Extract the (x, y) coordinate from the center of the cell holding the provided text.  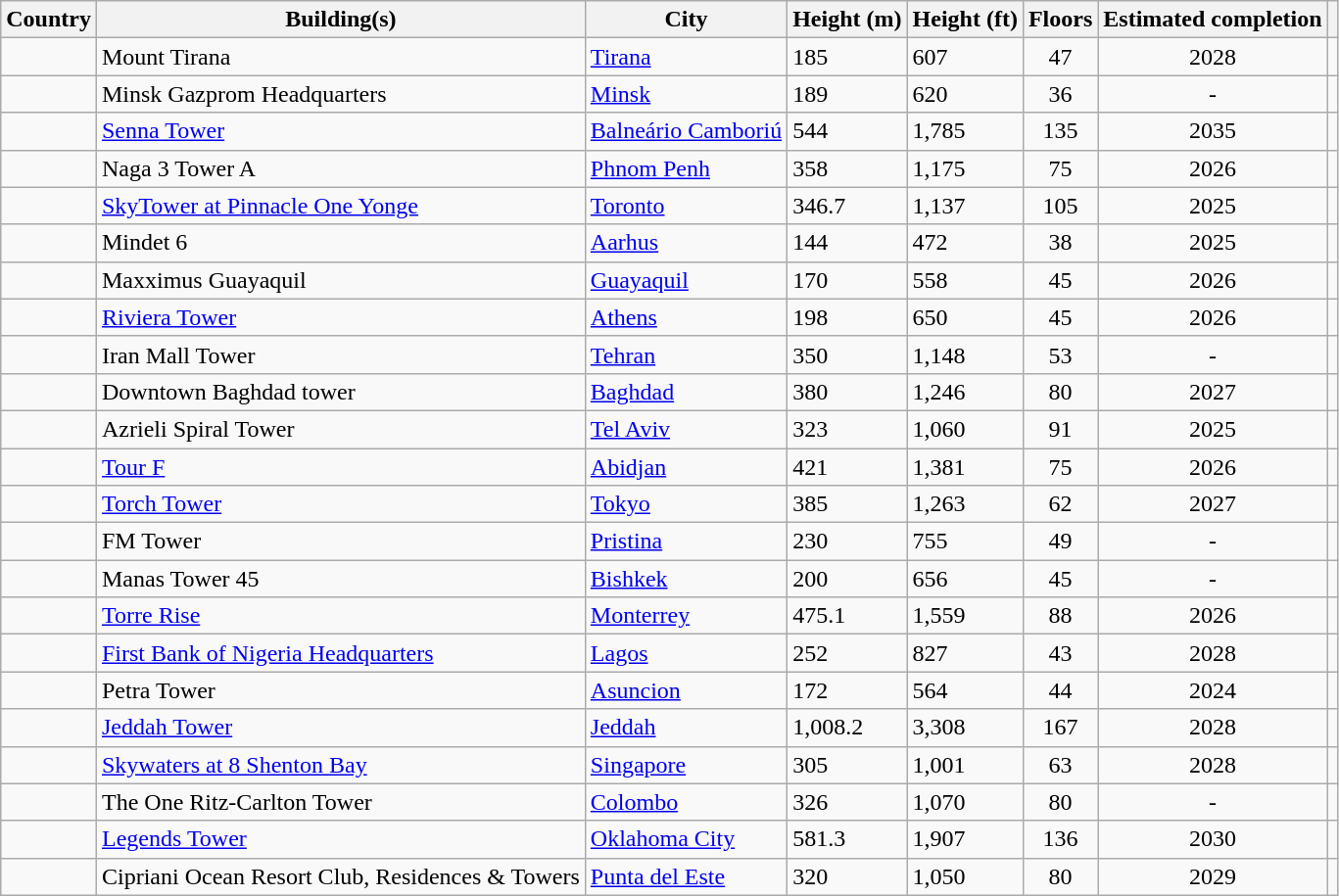
581.3 (847, 839)
Height (m) (847, 20)
656 (965, 579)
38 (1060, 243)
1,907 (965, 839)
47 (1060, 57)
Tokyo (686, 504)
185 (847, 57)
1,246 (965, 392)
Tour F (341, 467)
City (686, 20)
200 (847, 579)
Skywaters at 8 Shenton Bay (341, 765)
167 (1060, 728)
Punta del Este (686, 876)
421 (847, 467)
320 (847, 876)
620 (965, 94)
1,050 (965, 876)
Oklahoma City (686, 839)
Downtown Baghdad tower (341, 392)
FM Tower (341, 542)
Singapore (686, 765)
The One Ritz-Carlton Tower (341, 802)
Naga 3 Tower A (341, 168)
230 (847, 542)
Torre Rise (341, 616)
Bishkek (686, 579)
475.1 (847, 616)
326 (847, 802)
172 (847, 690)
105 (1060, 206)
49 (1060, 542)
Minsk (686, 94)
43 (1060, 653)
650 (965, 317)
1,008.2 (847, 728)
544 (847, 131)
564 (965, 690)
Riviera Tower (341, 317)
91 (1060, 429)
Mount Tirana (341, 57)
252 (847, 653)
Tel Aviv (686, 429)
Cipriani Ocean Resort Club, Residences & Towers (341, 876)
558 (965, 280)
1,559 (965, 616)
Tehran (686, 354)
385 (847, 504)
44 (1060, 690)
2035 (1213, 131)
Estimated completion (1213, 20)
350 (847, 354)
Colombo (686, 802)
First Bank of Nigeria Headquarters (341, 653)
472 (965, 243)
1,070 (965, 802)
Petra Tower (341, 690)
170 (847, 280)
1,148 (965, 354)
136 (1060, 839)
Balneário Camboriú (686, 131)
Pristina (686, 542)
305 (847, 765)
755 (965, 542)
Toronto (686, 206)
62 (1060, 504)
358 (847, 168)
323 (847, 429)
Building(s) (341, 20)
144 (847, 243)
Legends Tower (341, 839)
2024 (1213, 690)
1,381 (965, 467)
Guayaquil (686, 280)
198 (847, 317)
135 (1060, 131)
Azrieli Spiral Tower (341, 429)
Minsk Gazprom Headquarters (341, 94)
Tirana (686, 57)
Athens (686, 317)
36 (1060, 94)
Senna Tower (341, 131)
1,785 (965, 131)
1,137 (965, 206)
88 (1060, 616)
1,175 (965, 168)
1,001 (965, 765)
Jeddah (686, 728)
607 (965, 57)
53 (1060, 354)
63 (1060, 765)
Maxximus Guayaquil (341, 280)
1,060 (965, 429)
2030 (1213, 839)
Mindet 6 (341, 243)
Lagos (686, 653)
Aarhus (686, 243)
Manas Tower 45 (341, 579)
346.7 (847, 206)
1,263 (965, 504)
Asuncion (686, 690)
Floors (1060, 20)
3,308 (965, 728)
2029 (1213, 876)
Phnom Penh (686, 168)
Baghdad (686, 392)
827 (965, 653)
Torch Tower (341, 504)
380 (847, 392)
189 (847, 94)
Country (49, 20)
Monterrey (686, 616)
SkyTower at Pinnacle One Yonge (341, 206)
Height (ft) (965, 20)
Jeddah Tower (341, 728)
Iran Mall Tower (341, 354)
Abidjan (686, 467)
